Return the (x, y) coordinate for the center point of the cell that contains the specified text.  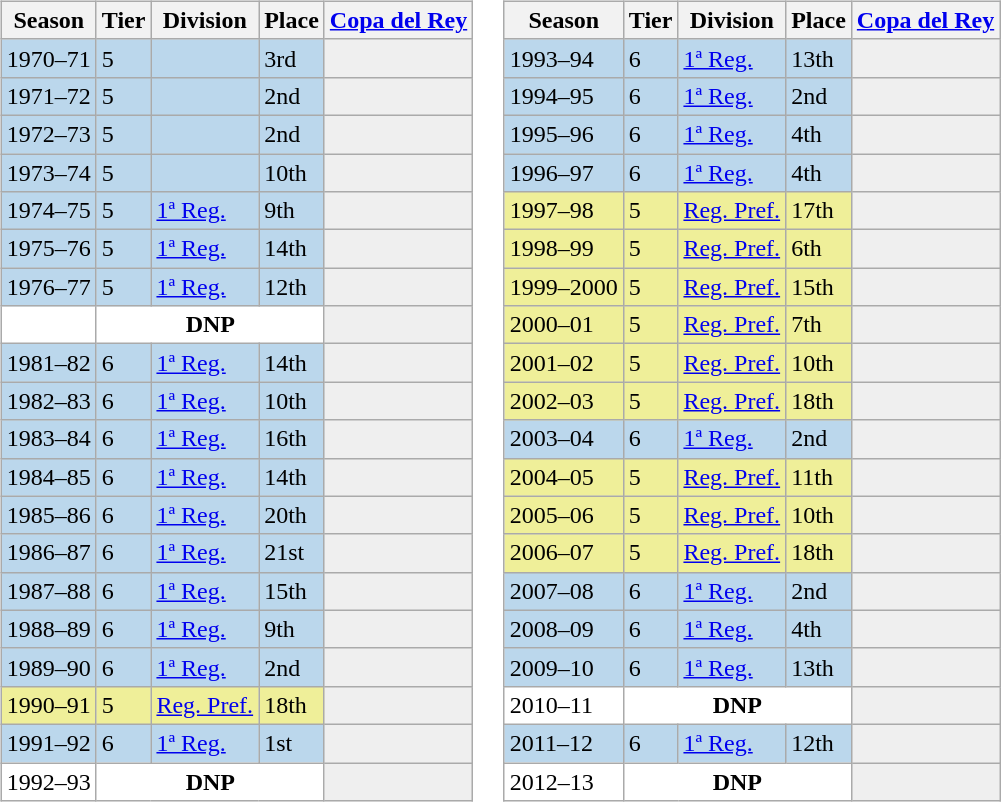
1975–76 (48, 249)
16th (292, 439)
11th (819, 477)
2005–06 (564, 515)
2007–08 (564, 591)
2012–13 (564, 781)
2002–03 (564, 401)
1976–77 (48, 287)
2004–05 (564, 477)
1981–82 (48, 363)
1987–88 (48, 591)
2001–02 (564, 363)
1995–96 (564, 134)
2006–07 (564, 553)
2009–10 (564, 667)
1993–94 (564, 58)
2008–09 (564, 629)
1985–86 (48, 515)
1970–71 (48, 58)
1994–95 (564, 96)
1996–97 (564, 173)
1984–85 (48, 477)
7th (819, 325)
2010–11 (564, 705)
2000–01 (564, 325)
1971–72 (48, 96)
1973–74 (48, 173)
17th (819, 211)
1997–98 (564, 211)
6th (819, 249)
1989–90 (48, 667)
1982–83 (48, 401)
2011–12 (564, 743)
1974–75 (48, 211)
1st (292, 743)
1992–93 (48, 781)
1990–91 (48, 705)
1986–87 (48, 553)
3rd (292, 58)
1972–73 (48, 134)
1998–99 (564, 249)
1991–92 (48, 743)
1999–2000 (564, 287)
21st (292, 553)
1988–89 (48, 629)
20th (292, 515)
2003–04 (564, 439)
1983–84 (48, 439)
